Scan for the cell matching the given text and deliver its (X, Y) coordinate at center. 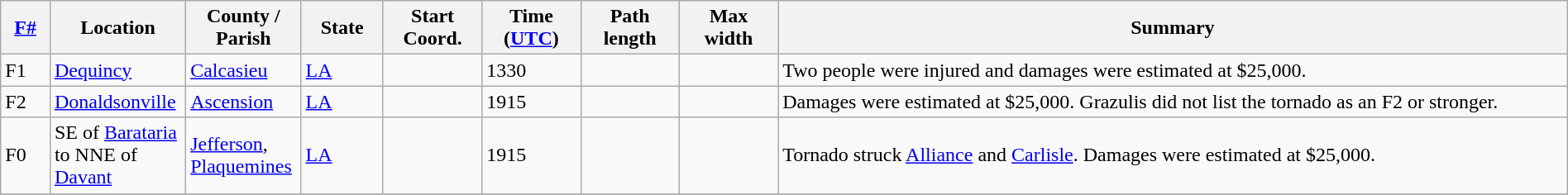
F# (26, 28)
Start Coord. (432, 28)
Ascension (243, 102)
Damages were estimated at $25,000. Grazulis did not list the tornado as an F2 or stronger. (1173, 102)
Two people were injured and damages were estimated at $25,000. (1173, 70)
Jefferson, Plaquemines (243, 155)
Time (UTC) (531, 28)
F0 (26, 155)
Path length (630, 28)
Max width (728, 28)
F2 (26, 102)
Dequincy (117, 70)
State (342, 28)
Location (117, 28)
1330 (531, 70)
County / Parish (243, 28)
Donaldsonville (117, 102)
F1 (26, 70)
Summary (1173, 28)
Tornado struck Alliance and Carlisle. Damages were estimated at $25,000. (1173, 155)
SE of Barataria to NNE of Davant (117, 155)
Calcasieu (243, 70)
